Return the [X, Y] coordinate for the center point of the cell that contains the specified text.  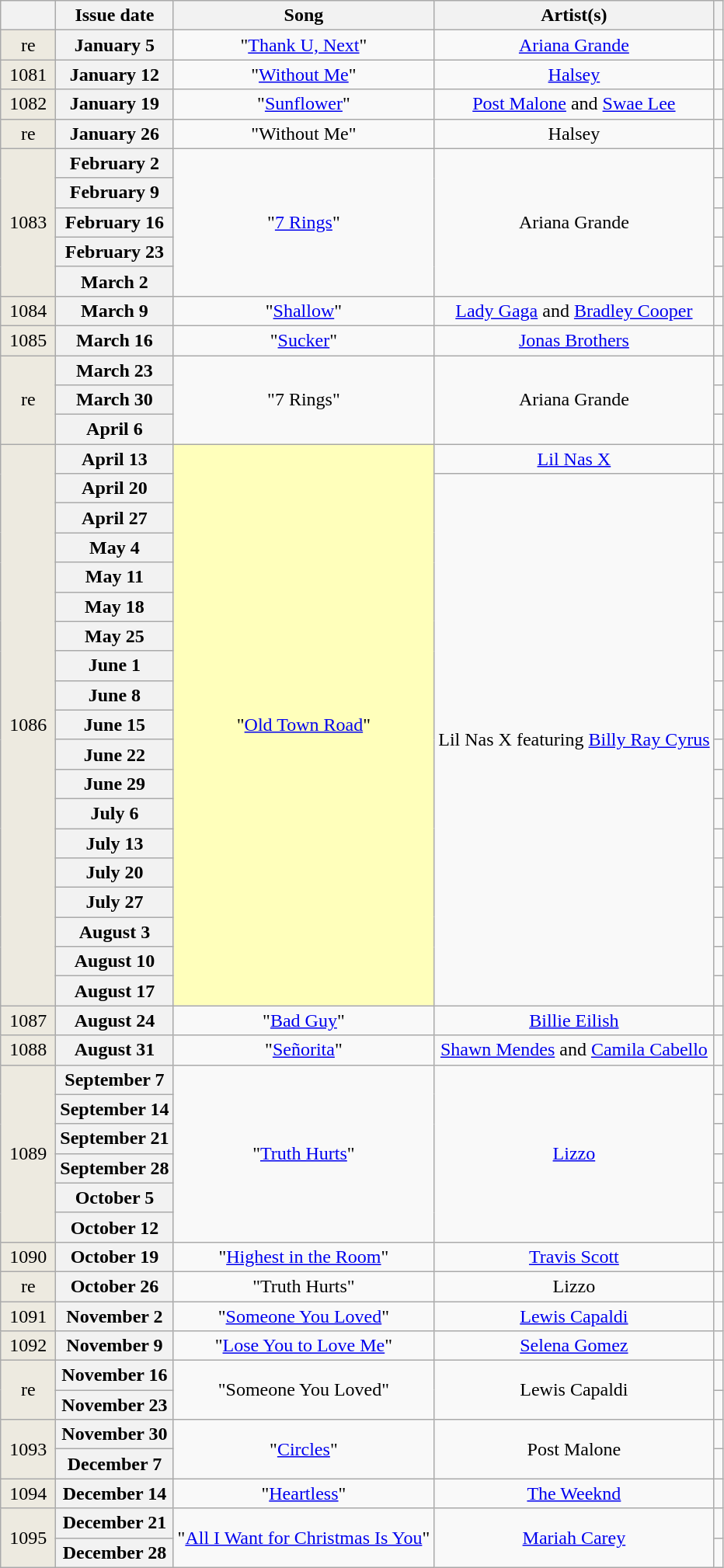
October 12 [115, 1227]
1095 [28, 1538]
April 20 [115, 488]
1083 [28, 222]
June 1 [115, 666]
March 9 [115, 311]
April 6 [115, 429]
November 30 [115, 1434]
May 18 [115, 607]
October 5 [115, 1198]
Billie Eilish [574, 1020]
1086 [28, 725]
1093 [28, 1449]
October 19 [115, 1257]
"Sunflower" [304, 104]
July 20 [115, 873]
January 12 [115, 75]
1087 [28, 1020]
February 2 [115, 163]
Selena Gomez [574, 1346]
Post Malone and Swae Lee [574, 104]
November 2 [115, 1316]
August 24 [115, 1020]
1084 [28, 311]
February 16 [115, 222]
September 21 [115, 1139]
March 23 [115, 370]
November 23 [115, 1405]
"Circles" [304, 1449]
"Highest in the Room" [304, 1257]
August 31 [115, 1050]
"Heartless" [304, 1493]
December 14 [115, 1493]
June 15 [115, 725]
February 9 [115, 193]
Shawn Mendes and Camila Cabello [574, 1050]
January 5 [115, 45]
"Lose You to Love Me" [304, 1346]
1090 [28, 1257]
"Thank U, Next" [304, 45]
March 30 [115, 400]
December 21 [115, 1523]
July 6 [115, 813]
February 23 [115, 252]
"All I Want for Christmas Is You" [304, 1538]
1081 [28, 75]
"Shallow" [304, 311]
1091 [28, 1316]
June 29 [115, 784]
1092 [28, 1346]
Mariah Carey [574, 1538]
March 2 [115, 281]
"Bad Guy" [304, 1020]
July 27 [115, 902]
Lil Nas X [574, 459]
"Old Town Road" [304, 725]
Travis Scott [574, 1257]
December 7 [115, 1464]
1089 [28, 1153]
Issue date [115, 16]
June 8 [115, 695]
May 25 [115, 636]
"Señorita" [304, 1050]
Lady Gaga and Bradley Cooper [574, 311]
1082 [28, 104]
January 26 [115, 134]
September 7 [115, 1080]
October 26 [115, 1286]
"Sucker" [304, 340]
April 13 [115, 459]
June 22 [115, 754]
Artist(s) [574, 16]
December 28 [115, 1552]
September 28 [115, 1168]
July 13 [115, 843]
April 27 [115, 518]
1094 [28, 1493]
November 9 [115, 1346]
May 11 [115, 577]
August 10 [115, 961]
Lil Nas X featuring Billy Ray Cyrus [574, 739]
March 16 [115, 340]
1085 [28, 340]
The Weeknd [574, 1493]
Post Malone [574, 1449]
January 19 [115, 104]
Jonas Brothers [574, 340]
Song [304, 16]
May 4 [115, 548]
1088 [28, 1050]
September 14 [115, 1109]
August 17 [115, 991]
November 16 [115, 1375]
August 3 [115, 932]
